Output the [x, y] coordinate of the center of the cell containing the given text.  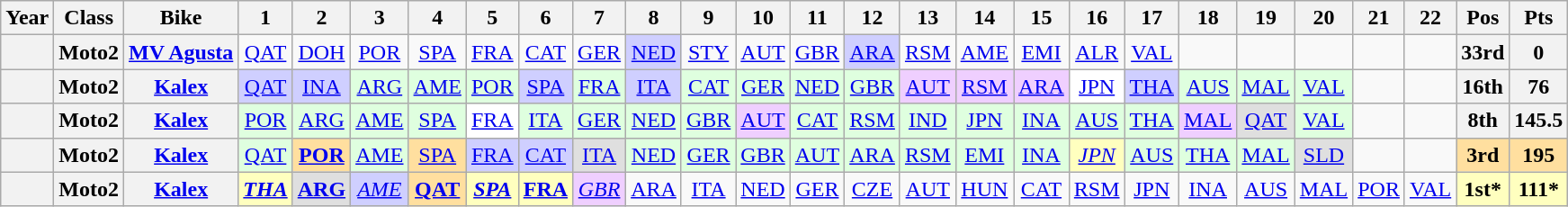
Pos [1483, 18]
8th [1483, 121]
9 [708, 18]
145.5 [1538, 121]
Pts [1538, 18]
ALR [1097, 52]
14 [984, 18]
17 [1151, 18]
STY [708, 52]
6 [545, 18]
19 [1266, 18]
3 [380, 18]
33rd [1483, 52]
Class [89, 18]
13 [927, 18]
2 [321, 18]
195 [1538, 155]
20 [1323, 18]
4 [437, 18]
111* [1538, 189]
3rd [1483, 155]
5 [492, 18]
16th [1483, 86]
IND [927, 121]
18 [1207, 18]
1st* [1483, 189]
Bike [182, 18]
MV Agusta [182, 52]
0 [1538, 52]
7 [599, 18]
10 [763, 18]
HUN [984, 189]
1 [265, 18]
21 [1379, 18]
8 [654, 18]
15 [1042, 18]
SLD [1323, 155]
76 [1538, 86]
CZE [873, 189]
11 [817, 18]
Year [27, 18]
12 [873, 18]
16 [1097, 18]
DOH [321, 52]
22 [1430, 18]
